From the cell containing the given text, extract its center point as (x, y) coordinate. 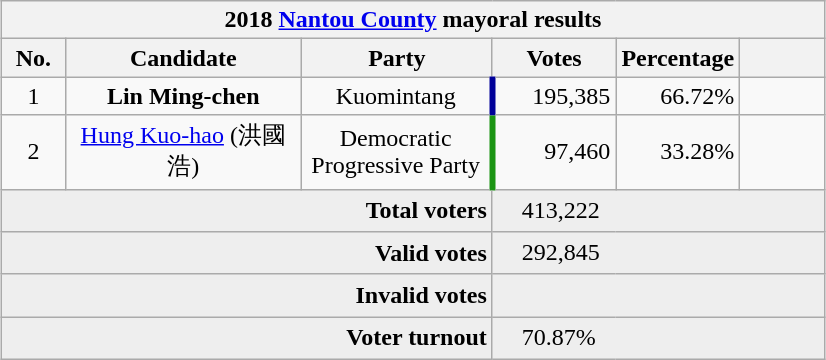
Voter turnout (248, 338)
No. (34, 58)
413,222 (658, 210)
Invalid votes (248, 296)
Democratic Progressive Party (396, 152)
Kuomintang (396, 96)
2018 Nantou County mayoral results (414, 20)
Valid votes (248, 254)
2 (34, 152)
Total voters (248, 210)
70.87% (658, 338)
Hung Kuo-hao (洪國浩) (183, 152)
292,845 (658, 254)
1 (34, 96)
66.72% (678, 96)
195,385 (554, 96)
Candidate (183, 58)
97,460 (554, 152)
Lin Ming-chen (183, 96)
Percentage (678, 58)
Party (396, 58)
33.28% (678, 152)
Votes (554, 58)
